Return (X, Y) of the center of cell containing provided text 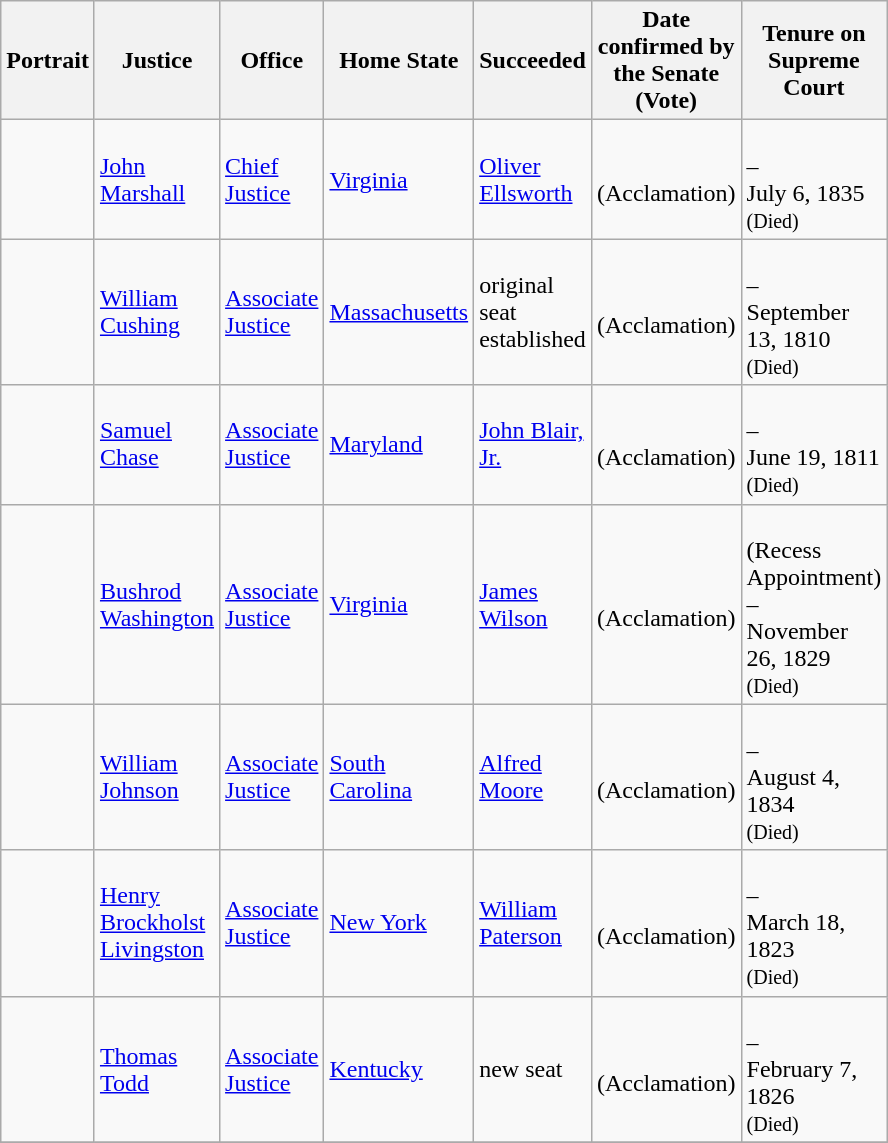
–July 6, 1835(Died) (814, 180)
Kentucky (399, 1069)
Henry Brockholst Livingston (156, 923)
(Recess Appointment)–November 26, 1829(Died) (814, 604)
Office (272, 60)
William Cushing (156, 312)
Samuel Chase (156, 444)
William Paterson (533, 923)
Alfred Moore (533, 777)
Portrait (48, 60)
–March 18, 1823(Died) (814, 923)
–September 13, 1810(Died) (814, 312)
Tenure on Supreme Court (814, 60)
–August 4, 1834(Died) (814, 777)
Bushrod Washington (156, 604)
Home State (399, 60)
James Wilson (533, 604)
Date confirmed by the Senate(Vote) (666, 60)
Massachusetts (399, 312)
Oliver Ellsworth (533, 180)
John Blair, Jr. (533, 444)
Maryland (399, 444)
–February 7, 1826(Died) (814, 1069)
–June 19, 1811(Died) (814, 444)
William Johnson (156, 777)
South Carolina (399, 777)
Succeeded (533, 60)
John Marshall (156, 180)
Chief Justice (272, 180)
original seat established (533, 312)
Thomas Todd (156, 1069)
new seat (533, 1069)
Justice (156, 60)
New York (399, 923)
